Return [x, y] of the center of cell containing provided text 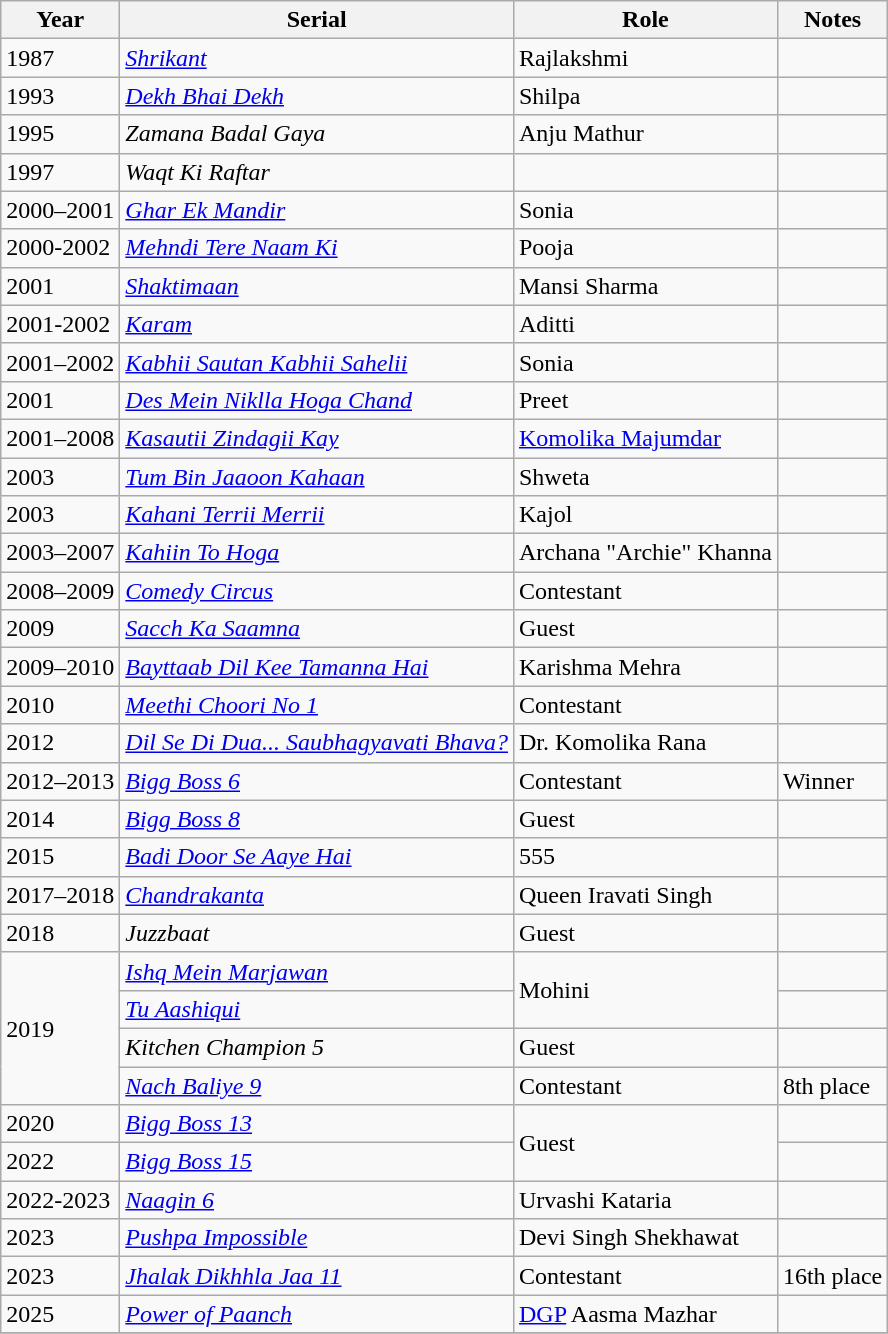
Pushpa Impossible [317, 1238]
Shrikant [317, 58]
Badi Door Se Aaye Hai [317, 857]
Zamana Badal Gaya [317, 134]
Naagin 6 [317, 1200]
Shweta [645, 477]
16th place [832, 1276]
Ishq Mein Marjawan [317, 971]
Nach Baliye 9 [317, 1085]
Urvashi Kataria [645, 1200]
Kajol [645, 515]
Power of Paanch [317, 1314]
Kahani Terrii Merrii [317, 515]
Role [645, 20]
1997 [60, 172]
2010 [60, 705]
Des Mein Niklla Hoga Chand [317, 400]
Karam [317, 324]
DGP Aasma Mazhar [645, 1314]
Year [60, 20]
2015 [60, 857]
2019 [60, 1028]
Dekh Bhai Dekh [317, 96]
Bayttaab Dil Kee Tamanna Hai [317, 667]
Kahiin To Hoga [317, 553]
Queen Iravati Singh [645, 895]
555 [645, 857]
Notes [832, 20]
Komolika Majumdar [645, 438]
Bigg Boss 6 [317, 781]
Rajlakshmi [645, 58]
2017–2018 [60, 895]
2009 [60, 629]
2014 [60, 819]
Dil Se Di Dua... Saubhagyavati Bhava? [317, 743]
Mansi Sharma [645, 286]
Aditti [645, 324]
Tu Aashiqui [317, 1009]
2022 [60, 1162]
8th place [832, 1085]
Ghar Ek Mandir [317, 210]
Meethi Choori No 1 [317, 705]
Chandrakanta [317, 895]
2012 [60, 743]
Mehndi Tere Naam Ki [317, 248]
Mohini [645, 990]
Archana "Archie" Khanna [645, 553]
2003–2007 [60, 553]
Jhalak Dikhhla Jaa 11 [317, 1276]
Preet [645, 400]
Pooja [645, 248]
2022-2023 [60, 1200]
Kasautii Zindagii Kay [317, 438]
1993 [60, 96]
Kabhii Sautan Kabhii Sahelii [317, 362]
Shilpa [645, 96]
2018 [60, 933]
1987 [60, 58]
2000-2002 [60, 248]
Anju Mathur [645, 134]
2001–2008 [60, 438]
Devi Singh Shekhawat [645, 1238]
Dr. Komolika Rana [645, 743]
Tum Bin Jaaoon Kahaan [317, 477]
2008–2009 [60, 591]
2020 [60, 1124]
Juzzbaat [317, 933]
2000–2001 [60, 210]
Shaktimaan [317, 286]
Bigg Boss 8 [317, 819]
Sacch Ka Saamna [317, 629]
Waqt Ki Raftar [317, 172]
Serial [317, 20]
2001-2002 [60, 324]
2012–2013 [60, 781]
Karishma Mehra [645, 667]
2025 [60, 1314]
Bigg Boss 13 [317, 1124]
Kitchen Champion 5 [317, 1047]
2001–2002 [60, 362]
Winner [832, 781]
2009–2010 [60, 667]
Bigg Boss 15 [317, 1162]
Comedy Circus [317, 591]
1995 [60, 134]
